From the cell containing the given text, extract its center point as (X, Y) coordinate. 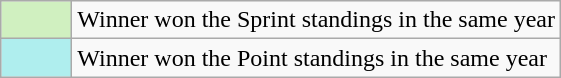
Winner won the Point standings in the same year (316, 58)
Winner won the Sprint standings in the same year (316, 20)
